Pinpoint the cell where the given text exists, returning its (X, Y) midpoint coordinate. 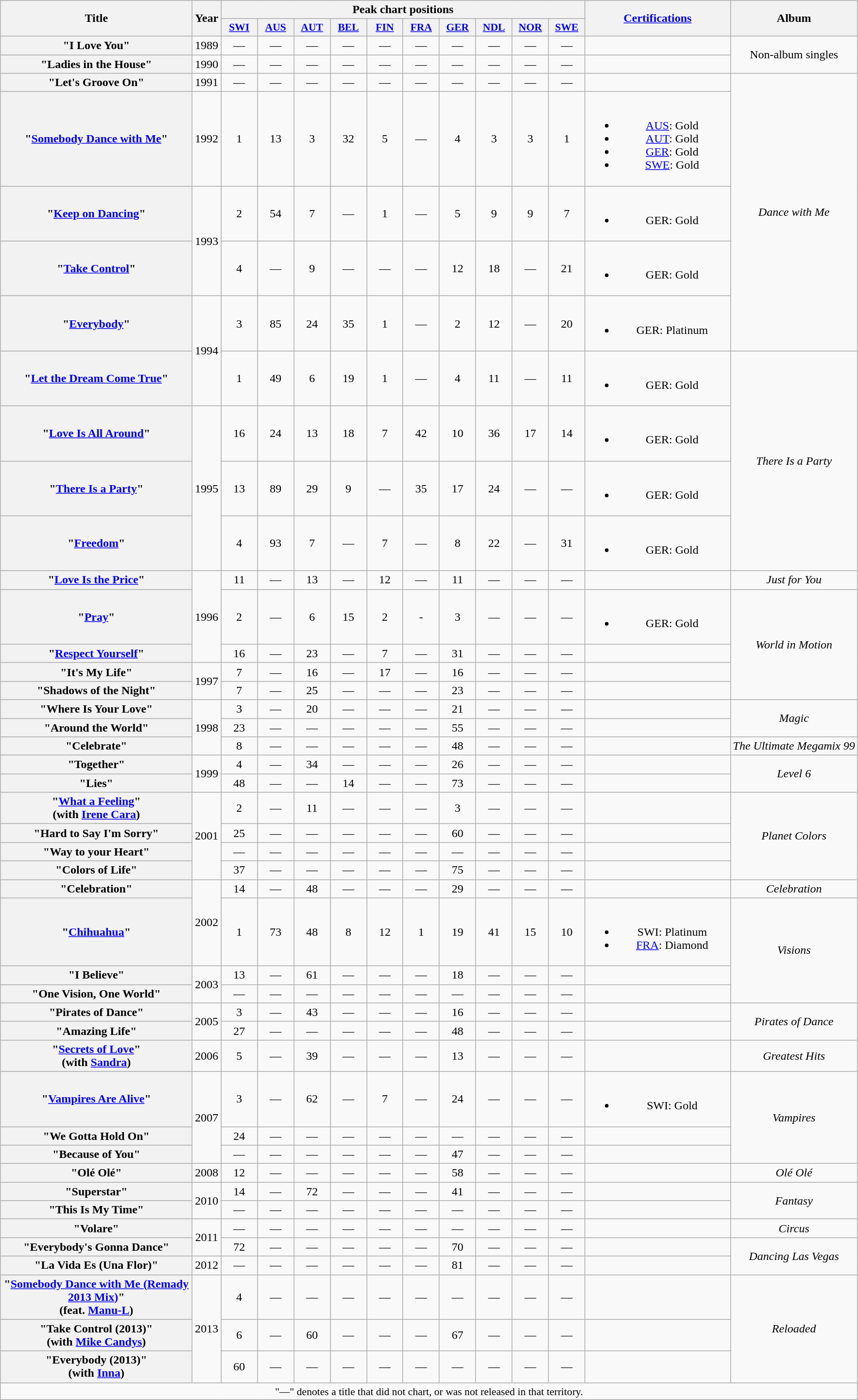
"Take Control (2013)"(with Mike Candys) (96, 1335)
Peak chart positions (403, 10)
"Around the World" (96, 728)
"Hard to Say I'm Sorry" (96, 833)
"Lies" (96, 783)
"Keep on Dancing" (96, 214)
Title (96, 18)
"Everybody's Gonna Dance" (96, 1247)
AUS: GoldAUT: GoldGER: GoldSWE: Gold (658, 139)
"It's My Life" (96, 672)
Circus (794, 1228)
Planet Colors (794, 836)
Olé Olé (794, 1173)
- (421, 616)
"Let's Groove On" (96, 83)
"Amazing Life" (96, 1031)
SWI (239, 28)
"Somebody Dance with Me (Remady 2013 Mix)"(feat. Manu-L) (96, 1297)
"Secrets of Love" (with Sandra) (96, 1056)
GER (458, 28)
Year (207, 18)
61 (312, 975)
55 (458, 728)
Magic (794, 718)
34 (312, 765)
The Ultimate Megamix 99 (794, 746)
World in Motion (794, 645)
NOR (531, 28)
"Because of You" (96, 1155)
AUT (312, 28)
1994 (207, 351)
"Vampires Are Alive" (96, 1099)
SWI: Gold (658, 1099)
49 (276, 378)
"Way to your Heart" (96, 852)
"Ladies in the House" (96, 64)
Just for You (794, 580)
"—" denotes a title that did not chart, or was not released in that territory. (429, 1391)
AUS (276, 28)
FIN (385, 28)
2003 (207, 984)
"Let the Dream Come True" (96, 378)
39 (312, 1056)
Dance with Me (794, 212)
2005 (207, 1021)
54 (276, 214)
27 (239, 1031)
SWI: PlatinumFRA: Diamond (658, 932)
2001 (207, 836)
85 (276, 324)
81 (458, 1265)
"Respect Yourself" (96, 653)
SWE (566, 28)
"Celebrate" (96, 746)
"Superstar" (96, 1191)
"We Gotta Hold On" (96, 1136)
"I Love You" (96, 45)
2011 (207, 1238)
2013 (207, 1329)
43 (312, 1012)
75 (458, 870)
Greatest Hits (794, 1056)
"Pray" (96, 616)
2012 (207, 1265)
"Shadows of the Night" (96, 690)
Level 6 (794, 774)
1991 (207, 83)
2006 (207, 1056)
Vampires (794, 1117)
Dancing Las Vegas (794, 1256)
93 (276, 543)
There Is a Party (794, 461)
"Celebration" (96, 889)
"Somebody Dance with Me" (96, 139)
Pirates of Dance (794, 1021)
2002 (207, 923)
36 (494, 434)
"Together" (96, 765)
Album (794, 18)
1999 (207, 774)
"I Believe" (96, 975)
47 (458, 1155)
"Where Is Your Love" (96, 709)
"One Vision, One World" (96, 994)
"What a Feeling" (with Irene Cara) (96, 808)
FRA (421, 28)
"Take Control" (96, 268)
NDL (494, 28)
26 (458, 765)
1996 (207, 616)
"Love Is the Price" (96, 580)
2008 (207, 1173)
"Chihuahua" (96, 932)
BEL (349, 28)
62 (312, 1099)
70 (458, 1247)
1998 (207, 727)
1993 (207, 241)
1992 (207, 139)
"Freedom" (96, 543)
Celebration (794, 889)
1995 (207, 488)
Certifications (658, 18)
"Everybody (2013)"(with Inna) (96, 1367)
1990 (207, 64)
32 (349, 139)
89 (276, 488)
42 (421, 434)
"La Vida Es (Una Flor)" (96, 1265)
"Everybody" (96, 324)
"Love Is All Around" (96, 434)
Fantasy (794, 1201)
"Olé Olé" (96, 1173)
"Pirates of Dance" (96, 1012)
58 (458, 1173)
"There Is a Party" (96, 488)
"Colors of Life" (96, 870)
Visions (794, 950)
1989 (207, 45)
67 (458, 1335)
2010 (207, 1201)
22 (494, 543)
"This Is My Time" (96, 1210)
2007 (207, 1117)
37 (239, 870)
GER: Platinum (658, 324)
Reloaded (794, 1329)
1997 (207, 681)
"Volare" (96, 1228)
Non-album singles (794, 54)
